For the text-containing cell, return its midpoint in [x, y] coordinate format. 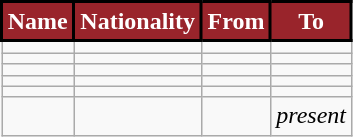
present [312, 116]
From [236, 22]
Name [38, 22]
Nationality [138, 22]
To [312, 22]
